Return [x, y] of the center of cell containing provided text 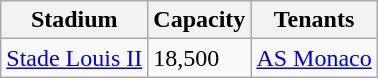
18,500 [200, 58]
Stade Louis II [74, 58]
Tenants [314, 20]
AS Monaco [314, 58]
Capacity [200, 20]
Stadium [74, 20]
